Return (x, y) of the center of cell containing provided text 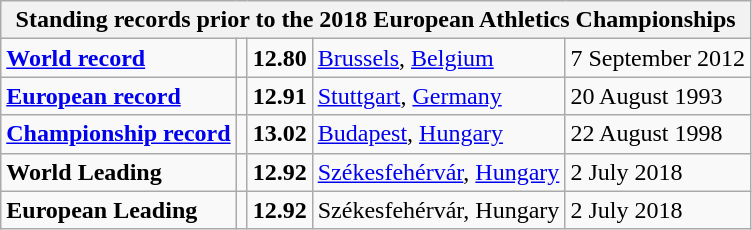
7 September 2012 (658, 58)
22 August 1998 (658, 134)
European record (118, 96)
Championship record (118, 134)
World Leading (118, 172)
13.02 (280, 134)
12.91 (280, 96)
Stuttgart, Germany (438, 96)
20 August 1993 (658, 96)
12.80 (280, 58)
Budapest, Hungary (438, 134)
World record (118, 58)
Standing records prior to the 2018 European Athletics Championships (376, 20)
European Leading (118, 210)
Brussels, Belgium (438, 58)
